Determine the [X, Y] coordinate at the center of the cell enclosing the given text.  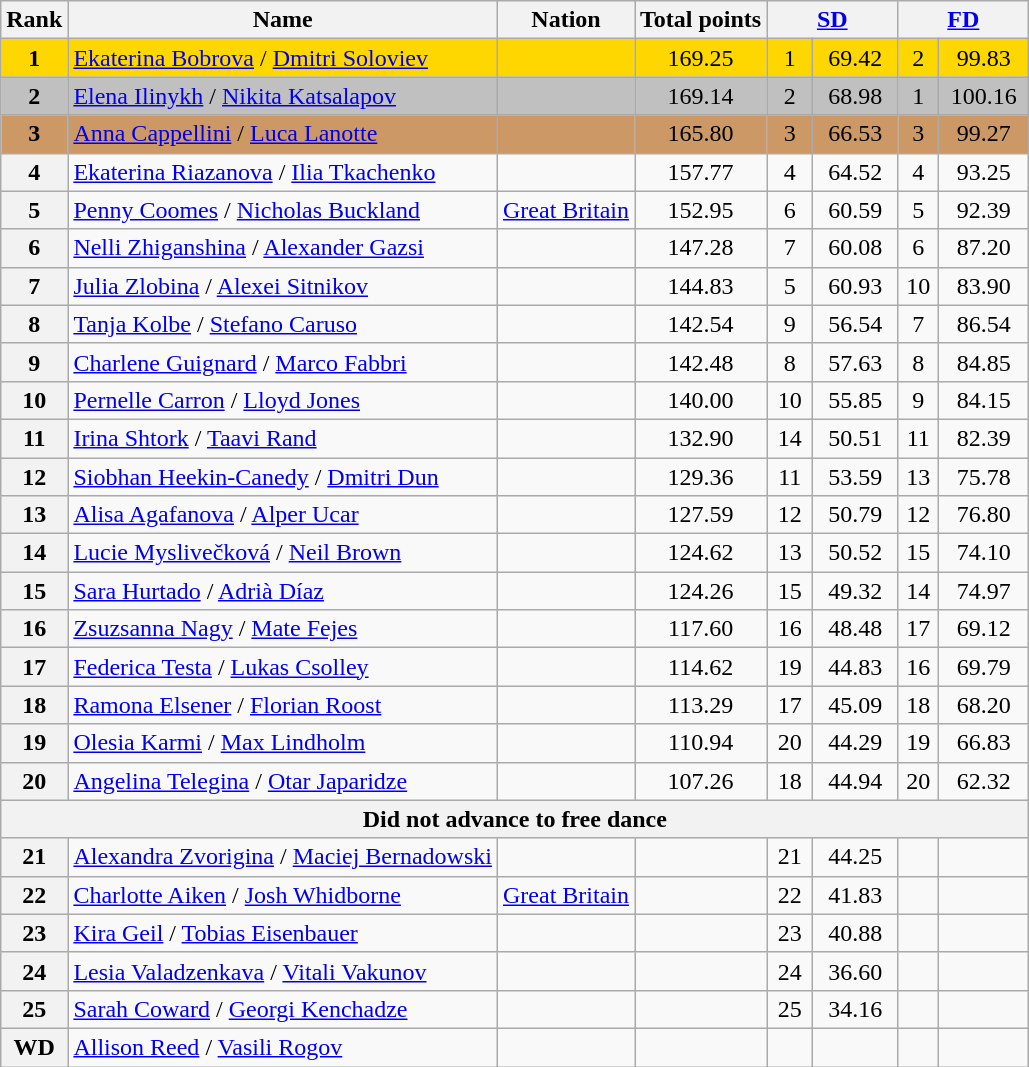
60.59 [856, 210]
Irina Shtork / Taavi Rand [283, 438]
WD [34, 1047]
50.79 [856, 515]
53.59 [856, 477]
86.54 [984, 324]
82.39 [984, 438]
SD [832, 20]
66.53 [856, 134]
56.54 [856, 324]
Pernelle Carron / Lloyd Jones [283, 400]
Alisa Agafanova / Alper Ucar [283, 515]
Olesia Karmi / Max Lindholm [283, 743]
FD [964, 20]
62.32 [984, 781]
117.60 [700, 629]
68.98 [856, 96]
Siobhan Heekin-Canedy / Dmitri Dun [283, 477]
69.42 [856, 58]
Zsuzsanna Nagy / Mate Fejes [283, 629]
50.51 [856, 438]
Rank [34, 20]
140.00 [700, 400]
Sara Hurtado / Adrià Díaz [283, 591]
Nation [566, 20]
Sarah Coward / Georgi Kenchadze [283, 1009]
44.25 [856, 857]
Did not advance to free dance [515, 819]
165.80 [700, 134]
76.80 [984, 515]
152.95 [700, 210]
34.16 [856, 1009]
49.32 [856, 591]
57.63 [856, 362]
Angelina Telegina / Otar Japaridze [283, 781]
124.62 [700, 553]
Federica Testa / Lukas Csolley [283, 667]
44.94 [856, 781]
36.60 [856, 971]
69.12 [984, 629]
66.83 [984, 743]
Penny Coomes / Nicholas Buckland [283, 210]
157.77 [700, 172]
55.85 [856, 400]
107.26 [700, 781]
Ekaterina Riazanova / Ilia Tkachenko [283, 172]
99.83 [984, 58]
Lucie Myslivečková / Neil Brown [283, 553]
142.48 [700, 362]
93.25 [984, 172]
169.25 [700, 58]
92.39 [984, 210]
Ramona Elsener / Florian Roost [283, 705]
132.90 [700, 438]
100.16 [984, 96]
84.15 [984, 400]
50.52 [856, 553]
60.93 [856, 286]
147.28 [700, 248]
129.36 [700, 477]
Julia Zlobina / Alexei Sitnikov [283, 286]
Total points [700, 20]
113.29 [700, 705]
83.90 [984, 286]
Charlotte Aiken / Josh Whidborne [283, 895]
127.59 [700, 515]
110.94 [700, 743]
169.14 [700, 96]
Allison Reed / Vasili Rogov [283, 1047]
Kira Geil / Tobias Eisenbauer [283, 933]
Lesia Valadzenkava / Vitali Vakunov [283, 971]
Alexandra Zvorigina / Maciej Bernadowski [283, 857]
44.29 [856, 743]
45.09 [856, 705]
Tanja Kolbe / Stefano Caruso [283, 324]
114.62 [700, 667]
Name [283, 20]
Nelli Zhiganshina / Alexander Gazsi [283, 248]
69.79 [984, 667]
75.78 [984, 477]
144.83 [700, 286]
87.20 [984, 248]
48.48 [856, 629]
60.08 [856, 248]
40.88 [856, 933]
142.54 [700, 324]
Elena Ilinykh / Nikita Katsalapov [283, 96]
44.83 [856, 667]
64.52 [856, 172]
Ekaterina Bobrova / Dmitri Soloviev [283, 58]
68.20 [984, 705]
41.83 [856, 895]
124.26 [700, 591]
84.85 [984, 362]
74.10 [984, 553]
99.27 [984, 134]
Charlene Guignard / Marco Fabbri [283, 362]
74.97 [984, 591]
Anna Cappellini / Luca Lanotte [283, 134]
